Search for the cell housing the specified text and yield its [x, y] center coordinate. 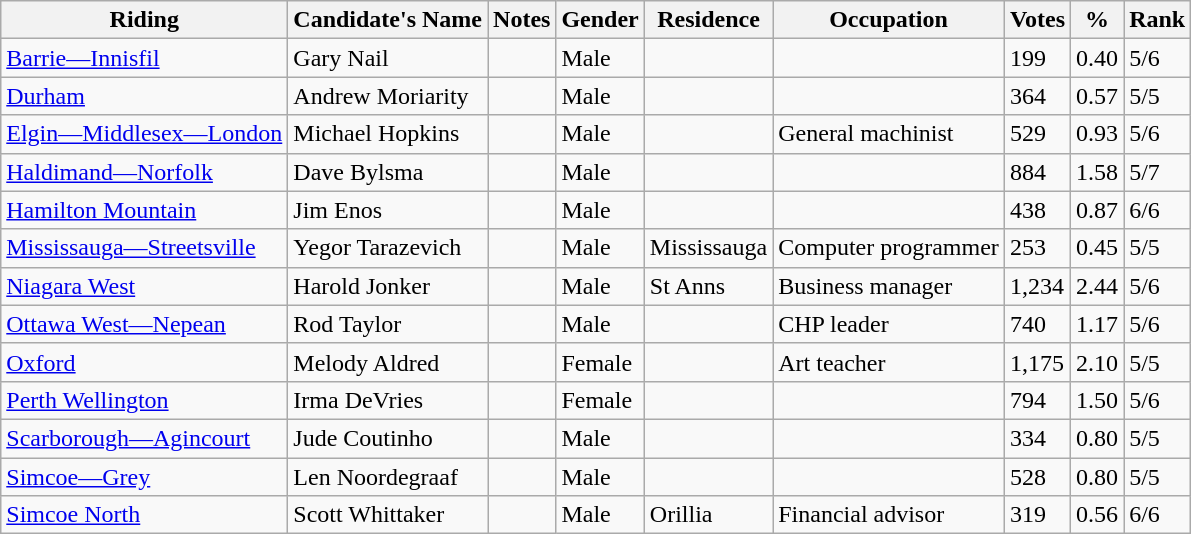
Niagara West [144, 286]
Art teacher [889, 362]
Scott Whittaker [388, 515]
Rank [1158, 20]
Irma DeVries [388, 400]
Simcoe North [144, 515]
Hamilton Mountain [144, 210]
884 [1037, 172]
364 [1037, 96]
529 [1037, 134]
Simcoe—Grey [144, 477]
Mississauga [708, 248]
Scarborough—Agincourt [144, 438]
528 [1037, 477]
Notes [522, 20]
2.44 [1098, 286]
Durham [144, 96]
Michael Hopkins [388, 134]
0.56 [1098, 515]
Elgin—Middlesex—London [144, 134]
253 [1037, 248]
Rod Taylor [388, 324]
Harold Jonker [388, 286]
199 [1037, 58]
Riding [144, 20]
General machinist [889, 134]
Andrew Moriarity [388, 96]
Jude Coutinho [388, 438]
Residence [708, 20]
0.57 [1098, 96]
Dave Bylsma [388, 172]
1.50 [1098, 400]
334 [1037, 438]
Occupation [889, 20]
Financial advisor [889, 515]
CHP leader [889, 324]
Jim Enos [388, 210]
Ottawa West—Nepean [144, 324]
438 [1037, 210]
740 [1037, 324]
Barrie—Innisfil [144, 58]
0.87 [1098, 210]
% [1098, 20]
1,234 [1037, 286]
Candidate's Name [388, 20]
Len Noordegraaf [388, 477]
Orillia [708, 515]
0.40 [1098, 58]
0.93 [1098, 134]
794 [1037, 400]
Computer programmer [889, 248]
1.17 [1098, 324]
319 [1037, 515]
St Anns [708, 286]
Perth Wellington [144, 400]
Melody Aldred [388, 362]
Gary Nail [388, 58]
Business manager [889, 286]
Mississauga—Streetsville [144, 248]
0.45 [1098, 248]
Votes [1037, 20]
2.10 [1098, 362]
Gender [600, 20]
1.58 [1098, 172]
Yegor Tarazevich [388, 248]
1,175 [1037, 362]
Oxford [144, 362]
5/7 [1158, 172]
Haldimand—Norfolk [144, 172]
